Detect which cell encompasses the target text, then output its [X, Y] center coordinate. 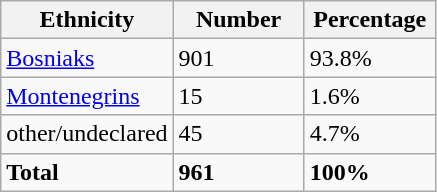
Total [87, 172]
1.6% [370, 96]
45 [238, 134]
15 [238, 96]
961 [238, 172]
901 [238, 58]
Montenegrins [87, 96]
100% [370, 172]
Number [238, 20]
Percentage [370, 20]
93.8% [370, 58]
Ethnicity [87, 20]
4.7% [370, 134]
other/undeclared [87, 134]
Bosniaks [87, 58]
